Extract the (X, Y) coordinate from the center of the cell holding the provided text.  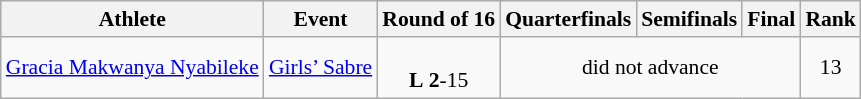
Semifinals (689, 19)
Round of 16 (438, 19)
Rank (830, 19)
Final (771, 19)
Gracia Makwanya Nyabileke (132, 68)
13 (830, 68)
Girls’ Sabre (320, 68)
did not advance (650, 68)
Event (320, 19)
Athlete (132, 19)
L 2-15 (438, 68)
Quarterfinals (568, 19)
